Output the [X, Y] coordinate of the center of the cell containing the given text.  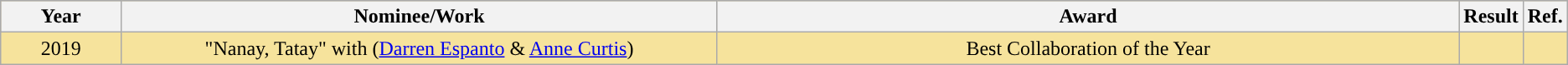
Award [1087, 17]
2019 [61, 48]
Ref. [1545, 17]
"Nanay, Tatay" with (Darren Espanto & Anne Curtis) [420, 48]
Year [61, 17]
Best Collaboration of the Year [1087, 48]
Result [1491, 17]
Nominee/Work [420, 17]
